Capture the cell that displays the provided text and extract its (x, y) central coordinate. 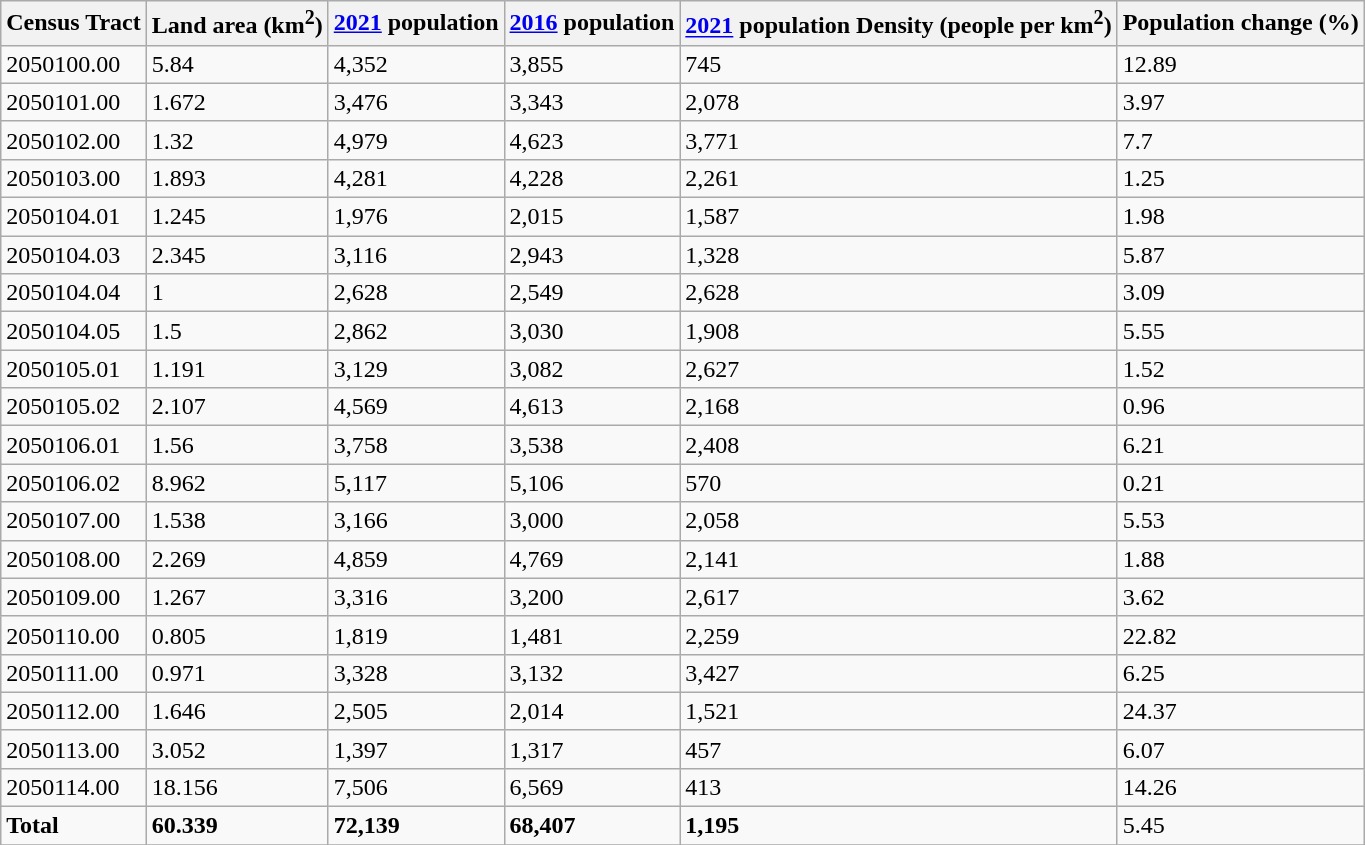
3,200 (592, 597)
2050105.01 (74, 369)
2,261 (898, 178)
2,015 (592, 217)
2050107.00 (74, 521)
1.267 (237, 597)
2050104.04 (74, 293)
2,617 (898, 597)
1,908 (898, 331)
1.52 (1240, 369)
2021 population Density (people per km2) (898, 24)
5.55 (1240, 331)
6.25 (1240, 673)
6,569 (592, 787)
3,000 (592, 521)
4,569 (416, 407)
1.32 (237, 140)
1,397 (416, 749)
0.96 (1240, 407)
1,819 (416, 635)
1,481 (592, 635)
2050104.03 (74, 255)
3,758 (416, 445)
2.269 (237, 559)
3.052 (237, 749)
5,117 (416, 483)
1.88 (1240, 559)
2050113.00 (74, 749)
2016 population (592, 24)
5.45 (1240, 826)
5.87 (1240, 255)
18.156 (237, 787)
2050108.00 (74, 559)
3,771 (898, 140)
4,613 (592, 407)
4,281 (416, 178)
2050105.02 (74, 407)
4,979 (416, 140)
14.26 (1240, 787)
2050103.00 (74, 178)
3.97 (1240, 102)
3,538 (592, 445)
4,859 (416, 559)
1.98 (1240, 217)
2050102.00 (74, 140)
2,141 (898, 559)
1,587 (898, 217)
0.805 (237, 635)
1.5 (237, 331)
2021 population (416, 24)
2.345 (237, 255)
0.21 (1240, 483)
5,106 (592, 483)
6.21 (1240, 445)
4,228 (592, 178)
7,506 (416, 787)
1.646 (237, 711)
2,168 (898, 407)
2050111.00 (74, 673)
Land area (km2) (237, 24)
2,862 (416, 331)
2,549 (592, 293)
413 (898, 787)
Population change (%) (1240, 24)
3,082 (592, 369)
2,014 (592, 711)
2,505 (416, 711)
3.62 (1240, 597)
1,976 (416, 217)
1.538 (237, 521)
3,316 (416, 597)
Census Tract (74, 24)
3,328 (416, 673)
2,408 (898, 445)
2,078 (898, 102)
4,623 (592, 140)
2050104.05 (74, 331)
2050104.01 (74, 217)
2050101.00 (74, 102)
3,129 (416, 369)
1.191 (237, 369)
2050110.00 (74, 635)
1.56 (237, 445)
5.53 (1240, 521)
1,195 (898, 826)
1,317 (592, 749)
2050112.00 (74, 711)
570 (898, 483)
3,132 (592, 673)
3,030 (592, 331)
4,769 (592, 559)
745 (898, 64)
6.07 (1240, 749)
2050106.02 (74, 483)
1.672 (237, 102)
3.09 (1240, 293)
60.339 (237, 826)
1,521 (898, 711)
2,943 (592, 255)
2050100.00 (74, 64)
4,352 (416, 64)
2,259 (898, 635)
1 (237, 293)
24.37 (1240, 711)
5.84 (237, 64)
1.893 (237, 178)
8.962 (237, 483)
1.25 (1240, 178)
1.245 (237, 217)
72,139 (416, 826)
3,343 (592, 102)
3,855 (592, 64)
0.971 (237, 673)
2050109.00 (74, 597)
12.89 (1240, 64)
3,476 (416, 102)
3,427 (898, 673)
457 (898, 749)
2,058 (898, 521)
68,407 (592, 826)
2,627 (898, 369)
22.82 (1240, 635)
1,328 (898, 255)
3,116 (416, 255)
2.107 (237, 407)
Total (74, 826)
3,166 (416, 521)
7.7 (1240, 140)
2050114.00 (74, 787)
2050106.01 (74, 445)
